Provide the [x, y] coordinate of the cell's center where the given text is located.  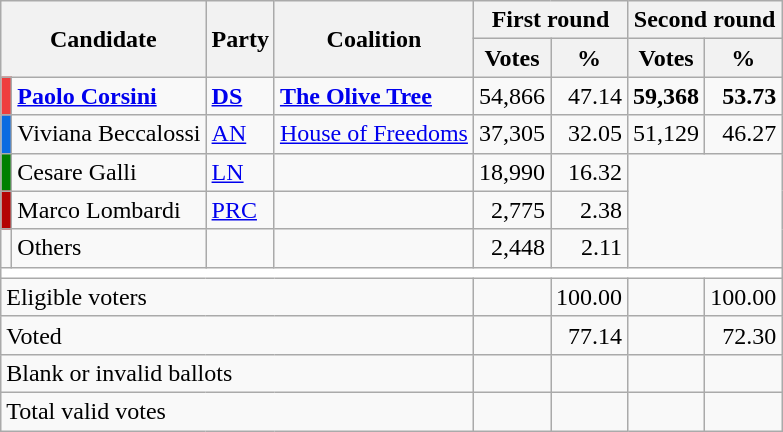
Paolo Corsini [109, 96]
DS [240, 96]
16.32 [588, 172]
53.73 [744, 96]
59,368 [666, 96]
32.05 [588, 134]
2.38 [588, 210]
Coalition [374, 39]
51,129 [666, 134]
37,305 [512, 134]
18,990 [512, 172]
54,866 [512, 96]
Voted [238, 335]
72.30 [744, 335]
77.14 [588, 335]
Viviana Beccalossi [109, 134]
47.14 [588, 96]
Eligible voters [238, 297]
46.27 [744, 134]
Party [240, 39]
Others [109, 248]
Candidate [104, 39]
2,448 [512, 248]
2.11 [588, 248]
PRC [240, 210]
Total valid votes [238, 411]
First round [550, 20]
Blank or invalid ballots [238, 373]
Cesare Galli [109, 172]
AN [240, 134]
Marco Lombardi [109, 210]
The Olive Tree [374, 96]
House of Freedoms [374, 134]
Second round [705, 20]
LN [240, 172]
2,775 [512, 210]
